Find where the given text appears and provide that cell's center as [x, y] coordinate. 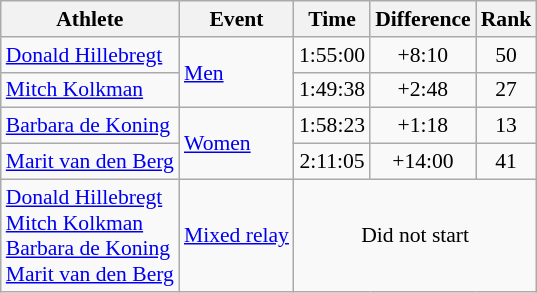
Barbara de Koning [90, 126]
Women [236, 144]
2:11:05 [332, 162]
Mixed relay [236, 235]
+2:48 [423, 90]
Donald Hillebregt [90, 55]
+8:10 [423, 55]
1:55:00 [332, 55]
Mitch Kolkman [90, 90]
13 [506, 126]
Donald HillebregtMitch KolkmanBarbara de KoningMarit van den Berg [90, 235]
Rank [506, 19]
50 [506, 55]
41 [506, 162]
+1:18 [423, 126]
Event [236, 19]
27 [506, 90]
Athlete [90, 19]
Did not start [415, 235]
Marit van den Berg [90, 162]
+14:00 [423, 162]
1:58:23 [332, 126]
Time [332, 19]
Difference [423, 19]
Men [236, 72]
1:49:38 [332, 90]
